Output the (x, y) coordinate of the center of the cell containing the given text.  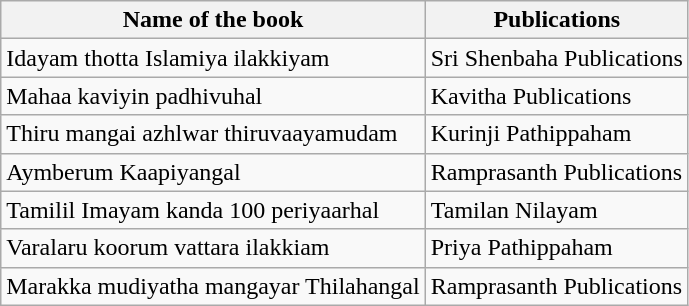
Kurinji Pathippaham (556, 134)
Publications (556, 20)
Priya Pathippaham (556, 248)
Varalaru koorum vattara ilakkiam (213, 248)
Kavitha Publications (556, 96)
Marakka mudiyatha mangayar Thilahangal (213, 286)
Thiru mangai azhlwar thiruvaayamudam (213, 134)
Tamilil Imayam kanda 100 periyaarhal (213, 210)
Sri Shenbaha Publications (556, 58)
Aymberum Kaapiyangal (213, 172)
Name of the book (213, 20)
Mahaa kaviyin padhivuhal (213, 96)
Idayam thotta Islamiya ilakkiyam (213, 58)
Tamilan Nilayam (556, 210)
